Pinpoint the cell where the given text exists, returning its (X, Y) midpoint coordinate. 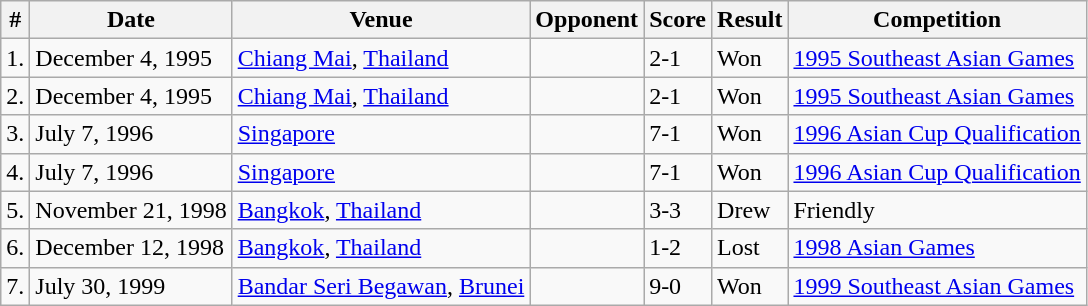
Opponent (587, 20)
Lost (750, 248)
Bandar Seri Begawan, Brunei (381, 286)
5. (16, 210)
Drew (750, 210)
Competition (937, 20)
3. (16, 134)
1999 Southeast Asian Games (937, 286)
1-2 (678, 248)
November 21, 1998 (131, 210)
7. (16, 286)
2. (16, 96)
3-3 (678, 210)
Friendly (937, 210)
December 12, 1998 (131, 248)
1998 Asian Games (937, 248)
Result (750, 20)
4. (16, 172)
Venue (381, 20)
July 30, 1999 (131, 286)
Date (131, 20)
6. (16, 248)
# (16, 20)
Score (678, 20)
1. (16, 58)
9-0 (678, 286)
